Pinpoint the cell where the given text exists, returning its (x, y) midpoint coordinate. 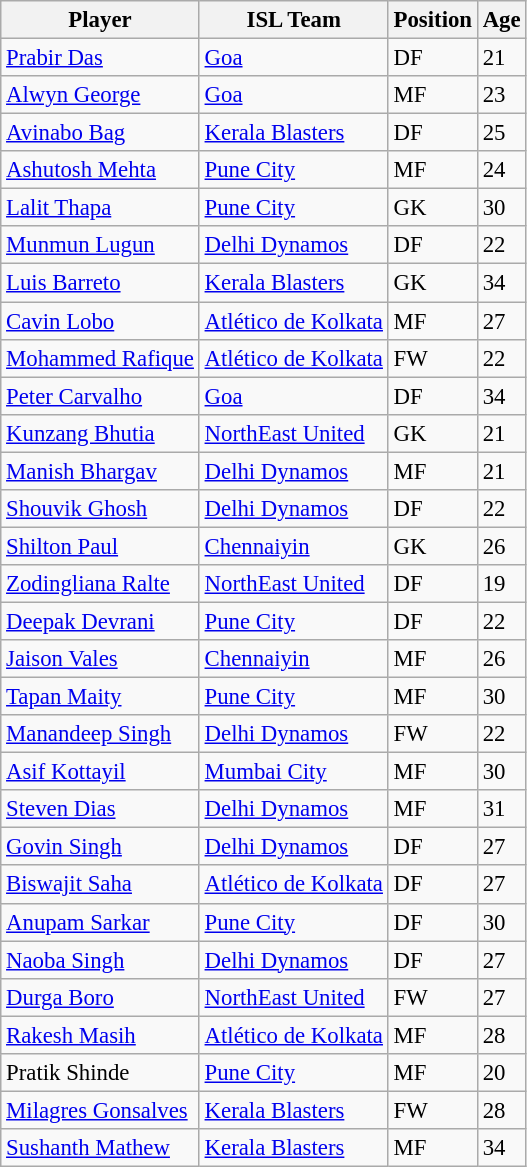
Jaison Vales (100, 659)
24 (502, 170)
Age (502, 20)
Durga Boro (100, 997)
Zodingliana Ralte (100, 584)
23 (502, 95)
31 (502, 809)
Player (100, 20)
Position (432, 20)
Govin Singh (100, 847)
Kunzang Bhutia (100, 433)
Shouvik Ghosh (100, 509)
Mumbai City (294, 772)
Tapan Maity (100, 697)
19 (502, 584)
Steven Dias (100, 809)
Deepak Devrani (100, 621)
Peter Carvalho (100, 396)
Ashutosh Mehta (100, 170)
Munmun Lugun (100, 245)
Pratik Shinde (100, 1073)
Anupam Sarkar (100, 922)
Biswajit Saha (100, 885)
Cavin Lobo (100, 321)
Sushanth Mathew (100, 1148)
Luis Barreto (100, 283)
Mohammed Rafique (100, 358)
Naoba Singh (100, 960)
Milagres Gonsalves (100, 1110)
Rakesh Masih (100, 1035)
Prabir Das (100, 58)
25 (502, 133)
Avinabo Bag (100, 133)
Asif Kottayil (100, 772)
Manandeep Singh (100, 734)
Lalit Thapa (100, 208)
20 (502, 1073)
Manish Bhargav (100, 471)
ISL Team (294, 20)
Shilton Paul (100, 546)
Alwyn George (100, 95)
